For the text-containing cell, return its midpoint in (x, y) coordinate format. 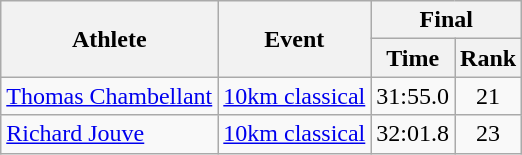
Rank (488, 58)
Richard Jouve (110, 134)
Event (294, 39)
Athlete (110, 39)
Thomas Chambellant (110, 96)
Time (413, 58)
31:55.0 (413, 96)
32:01.8 (413, 134)
Final (446, 20)
21 (488, 96)
23 (488, 134)
